For the text-containing cell, return its midpoint in (x, y) coordinate format. 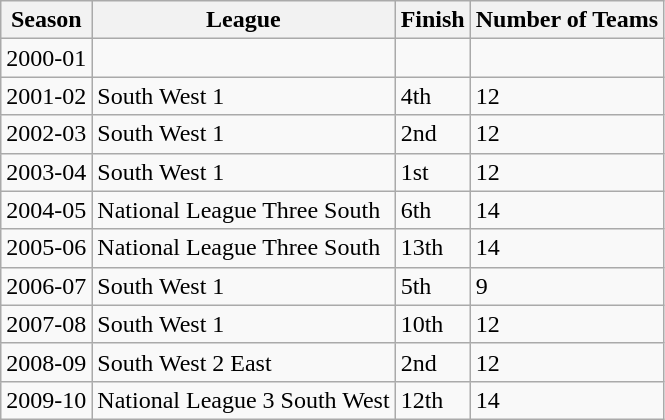
12th (432, 400)
10th (432, 324)
League (244, 20)
Finish (432, 20)
2009-10 (46, 400)
2004-05 (46, 210)
2002-03 (46, 134)
Number of Teams (566, 20)
2000-01 (46, 58)
2003-04 (46, 172)
South West 2 East (244, 362)
2007-08 (46, 324)
13th (432, 248)
5th (432, 286)
2001-02 (46, 96)
2005-06 (46, 248)
2008-09 (46, 362)
4th (432, 96)
2006-07 (46, 286)
Season (46, 20)
9 (566, 286)
6th (432, 210)
National League 3 South West (244, 400)
1st (432, 172)
